For the text-containing cell, return its midpoint in (X, Y) coordinate format. 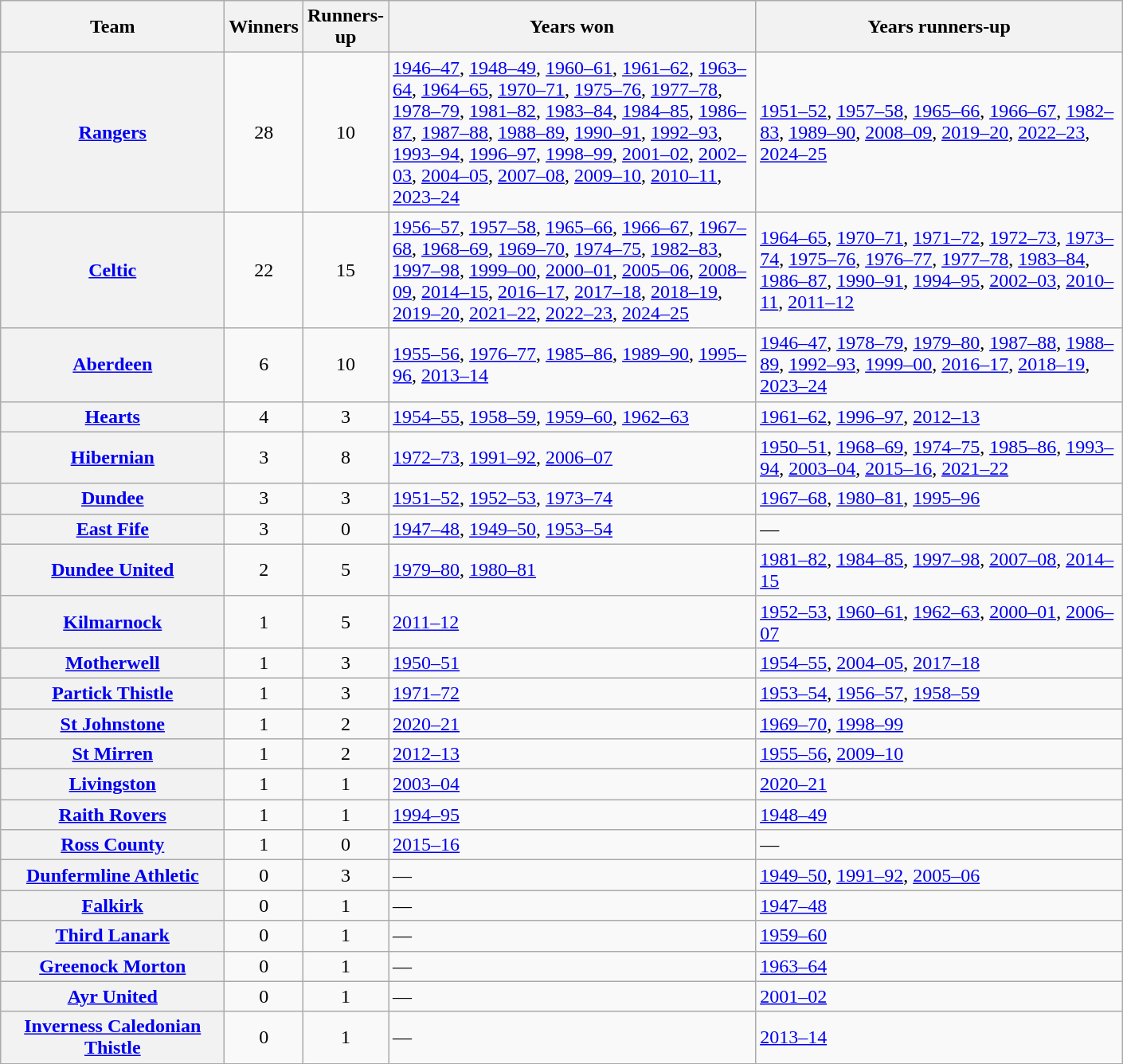
1949–50, 1991–92, 2005–06 (940, 875)
1972–73, 1991–92, 2006–07 (572, 457)
1954–55, 1958–59, 1959–60, 1962–63 (572, 417)
2015–16 (572, 845)
Rangers (113, 132)
Hearts (113, 417)
Raith Rovers (113, 815)
Celtic (113, 270)
1969–70, 1998–99 (940, 724)
1961–62, 1996–97, 2012–13 (940, 417)
8 (346, 457)
Winners (264, 27)
Dunfermline Athletic (113, 875)
Falkirk (113, 906)
1981–82, 1984–85, 1997–98, 2007–08, 2014–15 (940, 570)
Ross County (113, 845)
Motherwell (113, 663)
2011–12 (572, 621)
22 (264, 270)
St Johnstone (113, 724)
6 (264, 365)
1946–47, 1978–79, 1979–80, 1987–88, 1988–89, 1992–93, 1999–00, 2016–17, 2018–19, 2023–24 (940, 365)
1963–64 (940, 966)
1950–51, 1968–69, 1974–75, 1985–86, 1993–94, 2003–04, 2015–16, 2021–22 (940, 457)
15 (346, 270)
Hibernian (113, 457)
2012–13 (572, 754)
1979–80, 1980–81 (572, 570)
Third Lanark (113, 936)
1959–60 (940, 936)
Runners-up (346, 27)
East Fife (113, 529)
2001–02 (940, 996)
1955–56, 1976–77, 1985–86, 1989–90, 1995–96, 2013–14 (572, 365)
1952–53, 1960–61, 1962–63, 2000–01, 2006–07 (940, 621)
1948–49 (940, 815)
1971–72 (572, 693)
1955–56, 2009–10 (940, 754)
Greenock Morton (113, 966)
1951–52, 1952–53, 1973–74 (572, 499)
Dundee United (113, 570)
1964–65, 1970–71, 1971–72, 1972–73, 1973–74, 1975–76, 1976–77, 1977–78, 1983–84, 1986–87, 1990–91, 1994–95, 2002–03, 2010–11, 2011–12 (940, 270)
Aberdeen (113, 365)
1947–48 (940, 906)
1947–48, 1949–50, 1953–54 (572, 529)
1954–55, 2004–05, 2017–18 (940, 663)
2003–04 (572, 784)
1953–54, 1956–57, 1958–59 (940, 693)
4 (264, 417)
Livingston (113, 784)
Years won (572, 27)
1967–68, 1980–81, 1995–96 (940, 499)
Inverness Caledonian Thistle (113, 1037)
Ayr United (113, 996)
1951–52, 1957–58, 1965–66, 1966–67, 1982–83, 1989–90, 2008–09, 2019–20, 2022–23, 2024–25 (940, 132)
2013–14 (940, 1037)
Years runners-up (940, 27)
28 (264, 132)
Team (113, 27)
Partick Thistle (113, 693)
St Mirren (113, 754)
1994–95 (572, 815)
Kilmarnock (113, 621)
Dundee (113, 499)
1950–51 (572, 663)
